Capture the cell that displays the provided text and extract its [x, y] central coordinate. 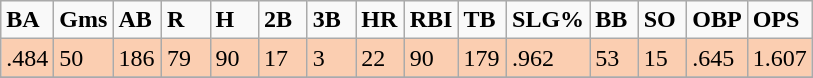
OPS [780, 20]
BB [614, 20]
53 [614, 58]
1.607 [780, 58]
TB [482, 20]
OBP [717, 20]
179 [482, 58]
R [186, 20]
186 [138, 58]
17 [284, 58]
15 [662, 58]
SO [662, 20]
H [234, 20]
RBI [431, 20]
Gms [84, 20]
SLG% [548, 20]
79 [186, 58]
BA [28, 20]
.484 [28, 58]
3 [332, 58]
3B [332, 20]
.645 [717, 58]
50 [84, 58]
22 [380, 58]
.962 [548, 58]
AB [138, 20]
2B [284, 20]
HR [380, 20]
